Locate the cell with the specified text and output its (X, Y) center coordinate. 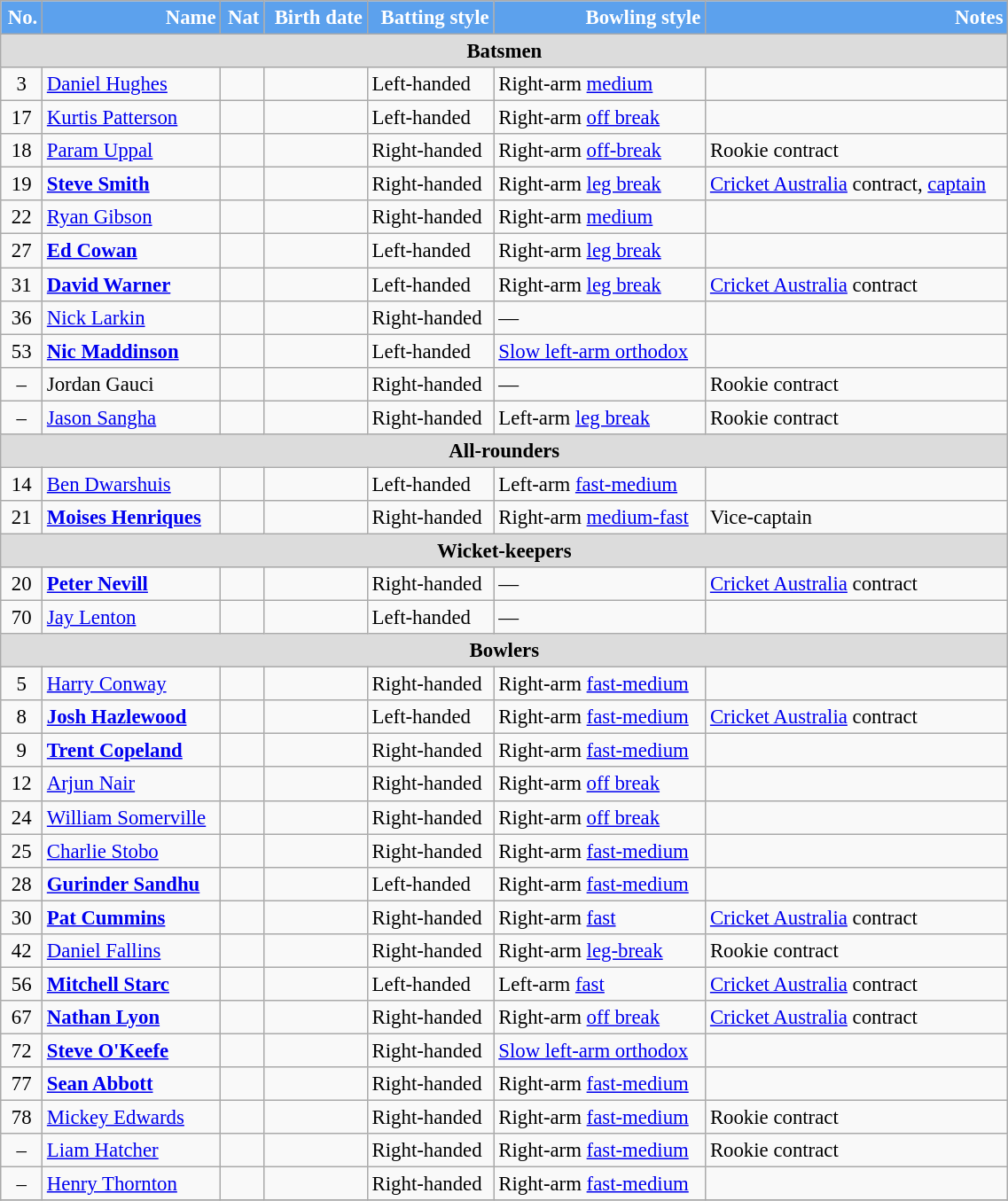
Daniel Hughes (131, 84)
21 (21, 518)
31 (21, 285)
8 (21, 717)
Bowling style (599, 18)
14 (21, 484)
Right-arm off-break (599, 151)
Pat Cummins (131, 917)
Trent Copeland (131, 751)
24 (21, 817)
Bowlers (504, 651)
Arjun Nair (131, 784)
Nick Larkin (131, 317)
Mitchell Starc (131, 984)
70 (21, 618)
Name (131, 18)
Jay Lenton (131, 618)
9 (21, 751)
Jason Sangha (131, 417)
Vice-captain (856, 518)
Daniel Fallins (131, 951)
Steve O'Keefe (131, 1050)
Left-arm fast-medium (599, 484)
Right-arm medium-fast (599, 518)
Birth date (316, 18)
12 (21, 784)
Batsmen (504, 51)
Notes (856, 18)
Batting style (431, 18)
77 (21, 1084)
18 (21, 151)
Josh Hazlewood (131, 717)
36 (21, 317)
Cricket Australia contract, captain (856, 184)
20 (21, 584)
Nic Maddinson (131, 351)
Ryan Gibson (131, 217)
Harry Conway (131, 684)
53 (21, 351)
Steve Smith (131, 184)
67 (21, 1018)
David Warner (131, 285)
Henry Thornton (131, 1184)
Right-arm leg-break (599, 951)
3 (21, 84)
19 (21, 184)
Left-arm leg break (599, 417)
25 (21, 851)
17 (21, 118)
22 (21, 217)
Right-arm fast (599, 917)
Charlie Stobo (131, 851)
30 (21, 917)
Moises Henriques (131, 518)
Gurinder Sandhu (131, 884)
78 (21, 1118)
Nat (243, 18)
Ben Dwarshuis (131, 484)
Sean Abbott (131, 1084)
No. (21, 18)
Param Uppal (131, 151)
Peter Nevill (131, 584)
Ed Cowan (131, 251)
5 (21, 684)
28 (21, 884)
Mickey Edwards (131, 1118)
All-rounders (504, 451)
27 (21, 251)
Liam Hatcher (131, 1150)
Kurtis Patterson (131, 118)
Wicket-keepers (504, 550)
Left-arm fast (599, 984)
42 (21, 951)
Nathan Lyon (131, 1018)
56 (21, 984)
William Somerville (131, 817)
72 (21, 1050)
Jordan Gauci (131, 384)
